Pinpoint the cell where the given text exists, returning its [X, Y] midpoint coordinate. 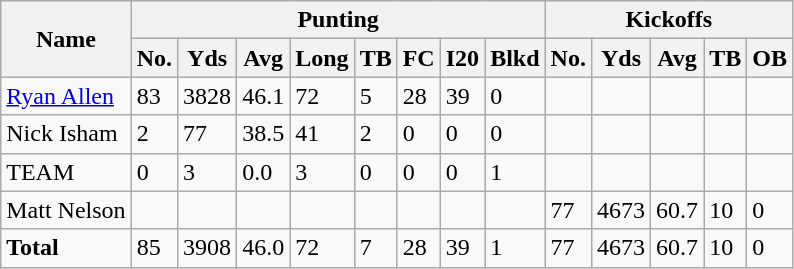
7 [376, 248]
0.0 [264, 172]
Punting [338, 20]
85 [154, 248]
Nick Isham [66, 134]
83 [154, 96]
TEAM [66, 172]
Blkd [515, 58]
Ryan Allen [66, 96]
46.1 [264, 96]
38.5 [264, 134]
3828 [208, 96]
Long [322, 58]
Total [66, 248]
41 [322, 134]
I20 [462, 58]
Name [66, 39]
FC [418, 58]
Kickoffs [668, 20]
OB [770, 58]
3908 [208, 248]
5 [376, 96]
Matt Nelson [66, 210]
46.0 [264, 248]
